Capture the cell that displays the provided text and extract its (x, y) central coordinate. 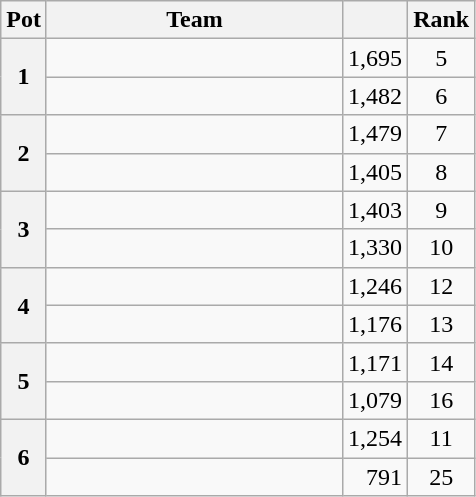
1,695 (376, 58)
13 (442, 324)
1,479 (376, 134)
11 (442, 438)
10 (442, 248)
2 (24, 153)
8 (442, 172)
Team (194, 20)
7 (442, 134)
Pot (24, 20)
1,171 (376, 362)
1,176 (376, 324)
Rank (442, 20)
25 (442, 477)
1,246 (376, 286)
1 (24, 77)
12 (442, 286)
1,330 (376, 248)
1,254 (376, 438)
1,405 (376, 172)
1,482 (376, 96)
16 (442, 400)
3 (24, 229)
791 (376, 477)
1,079 (376, 400)
14 (442, 362)
1,403 (376, 210)
9 (442, 210)
4 (24, 305)
